Return the [x, y] coordinate for the center point of the cell that contains the specified text.  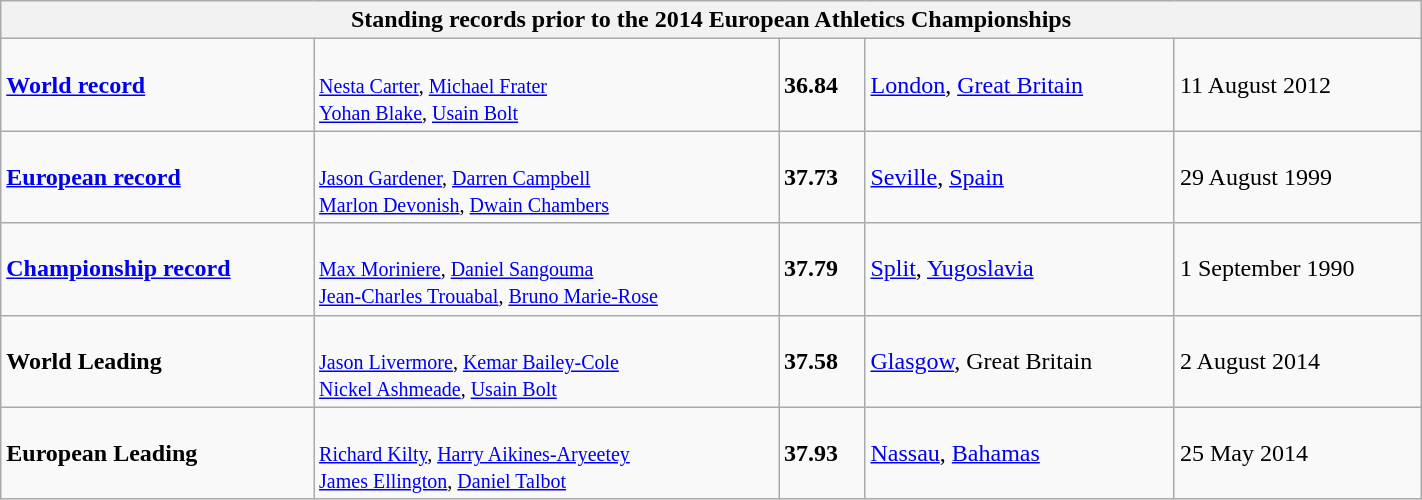
London, Great Britain [1020, 85]
European record [158, 177]
Jason Livermore, Kemar Bailey-ColeNickel Ashmeade, Usain Bolt [546, 361]
Glasgow, Great Britain [1020, 361]
37.73 [821, 177]
36.84 [821, 85]
37.93 [821, 453]
Split, Yugoslavia [1020, 269]
World record [158, 85]
29 August 1999 [1298, 177]
Championship record [158, 269]
37.58 [821, 361]
1 September 1990 [1298, 269]
Richard Kilty, Harry Aikines-AryeeteyJames Ellington, Daniel Talbot [546, 453]
Max Moriniere, Daniel SangoumaJean-Charles Trouabal, Bruno Marie-Rose [546, 269]
European Leading [158, 453]
2 August 2014 [1298, 361]
37.79 [821, 269]
Nesta Carter, Michael FraterYohan Blake, Usain Bolt [546, 85]
25 May 2014 [1298, 453]
Standing records prior to the 2014 European Athletics Championships [711, 20]
Seville, Spain [1020, 177]
World Leading [158, 361]
11 August 2012 [1298, 85]
Nassau, Bahamas [1020, 453]
Jason Gardener, Darren CampbellMarlon Devonish, Dwain Chambers [546, 177]
